For the text-containing cell, return its midpoint in [x, y] coordinate format. 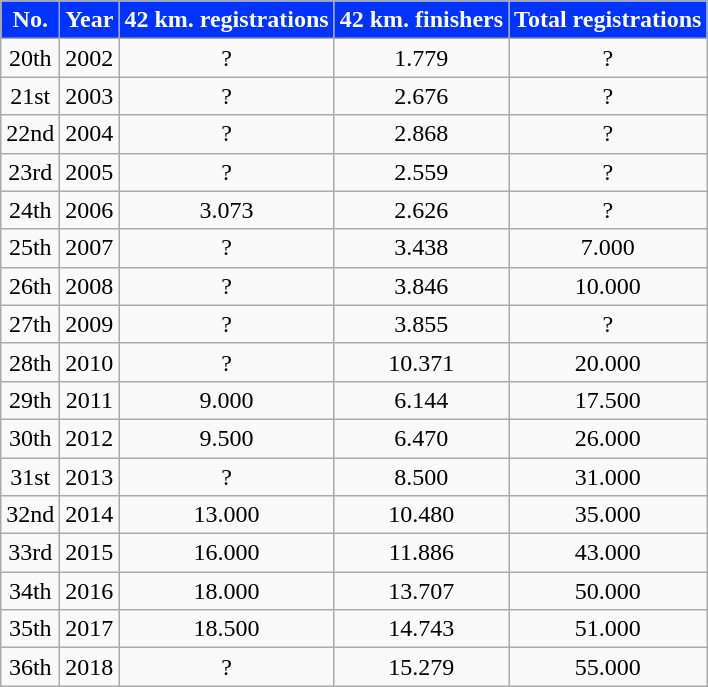
2008 [90, 286]
6.470 [421, 438]
20th [30, 58]
2002 [90, 58]
29th [30, 400]
30th [30, 438]
2012 [90, 438]
2004 [90, 134]
50.000 [608, 591]
2013 [90, 477]
14.743 [421, 629]
2006 [90, 210]
42 km. finishers [421, 20]
Year [90, 20]
32nd [30, 515]
2009 [90, 324]
33rd [30, 553]
16.000 [226, 553]
43.000 [608, 553]
9.500 [226, 438]
20.000 [608, 362]
35.000 [608, 515]
2007 [90, 248]
2018 [90, 667]
No. [30, 20]
10.000 [608, 286]
9.000 [226, 400]
2017 [90, 629]
22nd [30, 134]
2.676 [421, 96]
34th [30, 591]
2005 [90, 172]
36th [30, 667]
10.480 [421, 515]
8.500 [421, 477]
2010 [90, 362]
24th [30, 210]
51.000 [608, 629]
1.779 [421, 58]
2015 [90, 553]
21st [30, 96]
11.886 [421, 553]
13.707 [421, 591]
2014 [90, 515]
2.626 [421, 210]
2011 [90, 400]
17.500 [608, 400]
26.000 [608, 438]
3.855 [421, 324]
3.073 [226, 210]
35th [30, 629]
2003 [90, 96]
28th [30, 362]
25th [30, 248]
13.000 [226, 515]
31st [30, 477]
7.000 [608, 248]
10.371 [421, 362]
3.438 [421, 248]
2016 [90, 591]
18.500 [226, 629]
6.144 [421, 400]
26th [30, 286]
2.559 [421, 172]
23rd [30, 172]
3.846 [421, 286]
Total registrations [608, 20]
2.868 [421, 134]
55.000 [608, 667]
42 km. registrations [226, 20]
31.000 [608, 477]
27th [30, 324]
18.000 [226, 591]
15.279 [421, 667]
